Provide the (X, Y) coordinate of the cell's center where the given text is located.  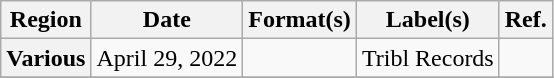
Date (167, 20)
Various (46, 58)
Label(s) (428, 20)
Region (46, 20)
Format(s) (300, 20)
April 29, 2022 (167, 58)
Tribl Records (428, 58)
Ref. (526, 20)
